Return [x, y] of the center of cell containing provided text 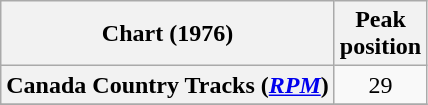
29 [380, 85]
Canada Country Tracks (RPM) [168, 85]
Chart (1976) [168, 34]
Peakposition [380, 34]
